Pinpoint the cell where the given text exists, returning its (x, y) midpoint coordinate. 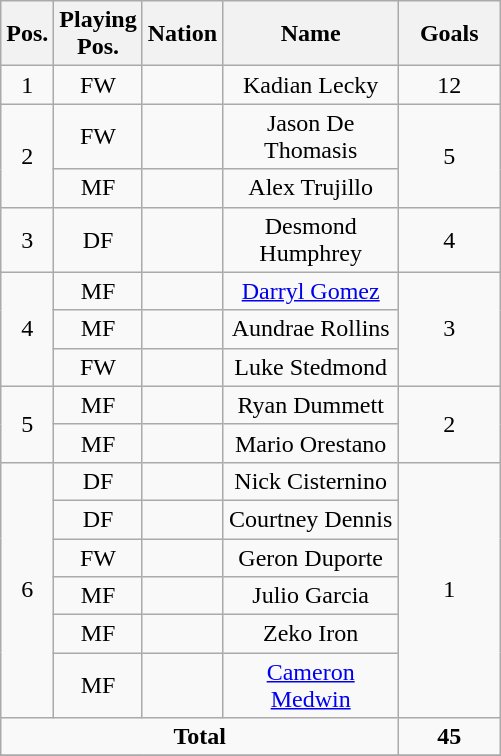
Kadian Lecky (311, 85)
Zeko Iron (311, 634)
6 (28, 590)
Geron Duporte (311, 557)
Name (311, 34)
Pos. (28, 34)
Total (200, 737)
Julio Garcia (311, 596)
Nation (182, 34)
Aundrae Rollins (311, 329)
Playing Pos. (98, 34)
Jason De Thomasis (311, 136)
Cameron Medwin (311, 686)
Mario Orestano (311, 443)
Goals (450, 34)
Nick Cisternino (311, 481)
Ryan Dummett (311, 405)
Darryl Gomez (311, 291)
Alex Trujillo (311, 188)
12 (450, 85)
Luke Stedmond (311, 367)
Courtney Dennis (311, 519)
Desmond Humphrey (311, 240)
45 (450, 737)
